From the cell containing the given text, extract its center point as [x, y] coordinate. 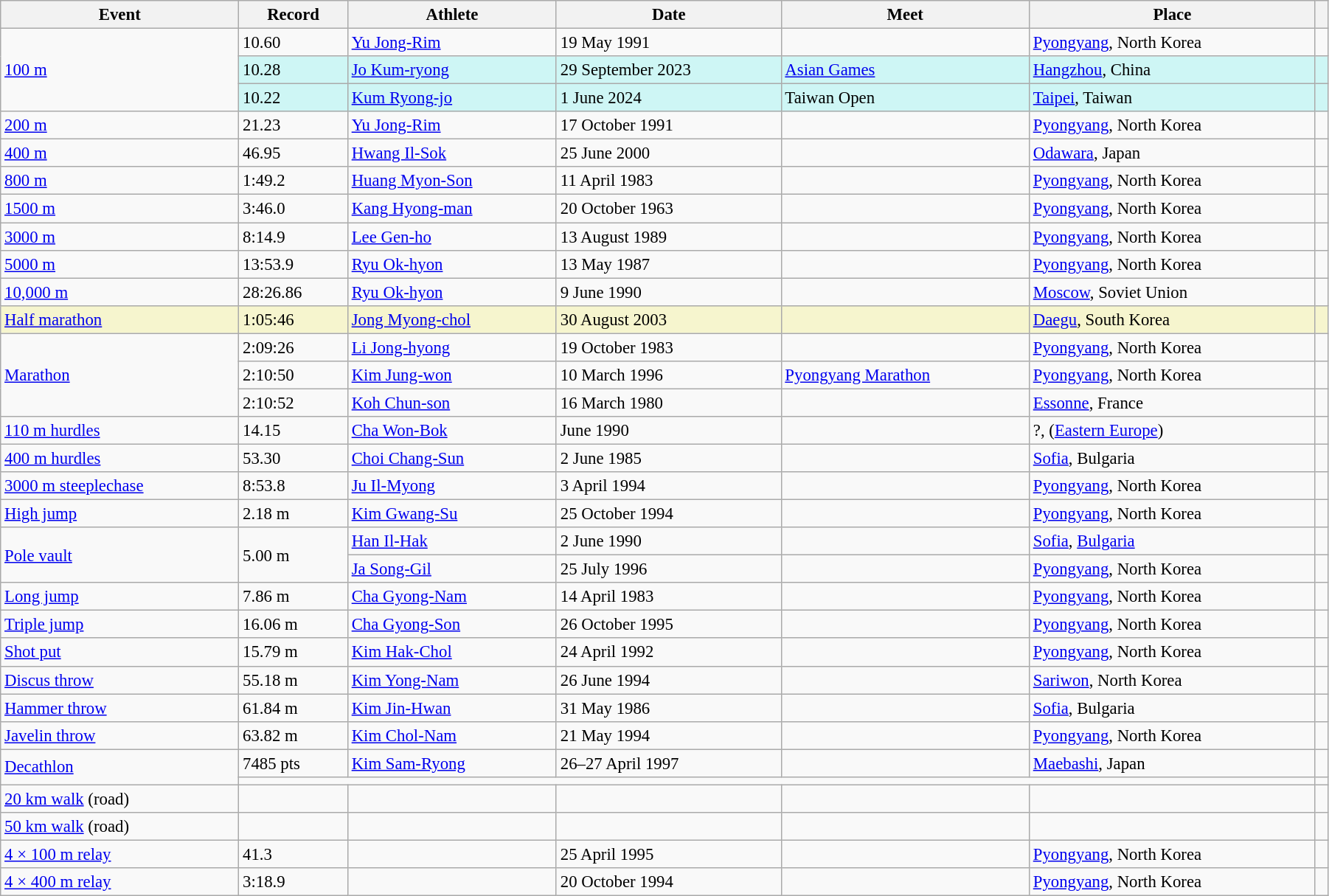
400 m hurdles [119, 458]
17 October 1991 [668, 125]
Event [119, 15]
Sariwon, North Korea [1172, 680]
4 × 400 m relay [119, 882]
Shot put [119, 653]
Daegu, South Korea [1172, 319]
Huang Myon-Son [451, 181]
20 October 1963 [668, 209]
41.3 [294, 854]
Marathon [119, 375]
Koh Chun-son [451, 403]
800 m [119, 181]
26 October 1995 [668, 625]
4 × 100 m relay [119, 854]
1:05:46 [294, 319]
Jong Myong-chol [451, 319]
10.28 [294, 70]
13:53.9 [294, 264]
Kum Ryong-jo [451, 98]
1500 m [119, 209]
Record [294, 15]
Ju Il-Myong [451, 486]
25 July 1996 [668, 569]
19 May 1991 [668, 43]
25 April 1995 [668, 854]
?, (Eastern Europe) [1172, 431]
10,000 m [119, 292]
14 April 1983 [668, 597]
Date [668, 15]
8:53.8 [294, 486]
10 March 1996 [668, 375]
29 September 2023 [668, 70]
10.22 [294, 98]
Han Il-Hak [451, 541]
8:14.9 [294, 237]
Asian Games [905, 70]
Cha Gyong-Nam [451, 597]
15.79 m [294, 653]
2 June 1990 [668, 541]
Maebashi, Japan [1172, 763]
2:10:52 [294, 403]
16 March 1980 [668, 403]
3:18.9 [294, 882]
7.86 m [294, 597]
10.60 [294, 43]
Kim Gwang-Su [451, 514]
400 m [119, 153]
1:49.2 [294, 181]
Half marathon [119, 319]
June 1990 [668, 431]
Kim Sam-Ryong [451, 763]
Kim Yong-Nam [451, 680]
2:09:26 [294, 347]
3000 m [119, 237]
Kim Chol-Nam [451, 735]
100 m [119, 71]
Essonne, France [1172, 403]
200 m [119, 125]
55.18 m [294, 680]
Hammer throw [119, 708]
3 April 1994 [668, 486]
Kim Hak-Chol [451, 653]
Lee Gen-ho [451, 237]
Cha Gyong-Son [451, 625]
High jump [119, 514]
5000 m [119, 264]
31 May 1986 [668, 708]
Kang Hyong-man [451, 209]
Place [1172, 15]
50 km walk (road) [119, 827]
3:46.0 [294, 209]
26 June 1994 [668, 680]
3000 m steeplechase [119, 486]
2.18 m [294, 514]
Choi Chang-Sun [451, 458]
20 km walk (road) [119, 799]
21.23 [294, 125]
19 October 1983 [668, 347]
Hwang Il-Sok [451, 153]
13 May 1987 [668, 264]
63.82 m [294, 735]
24 April 1992 [668, 653]
2:10:50 [294, 375]
20 October 1994 [668, 882]
Ja Song-Gil [451, 569]
Discus throw [119, 680]
Kim Jin-Hwan [451, 708]
Li Jong-hyong [451, 347]
25 October 1994 [668, 514]
11 April 1983 [668, 181]
26–27 April 1997 [668, 763]
30 August 2003 [668, 319]
Triple jump [119, 625]
61.84 m [294, 708]
25 June 2000 [668, 153]
Moscow, Soviet Union [1172, 292]
21 May 1994 [668, 735]
Cha Won-Bok [451, 431]
53.30 [294, 458]
13 August 1989 [668, 237]
Meet [905, 15]
14.15 [294, 431]
Athlete [451, 15]
Decathlon [119, 767]
28:26.86 [294, 292]
46.95 [294, 153]
110 m hurdles [119, 431]
Taipei, Taiwan [1172, 98]
7485 pts [294, 763]
Javelin throw [119, 735]
16.06 m [294, 625]
Taiwan Open [905, 98]
2 June 1985 [668, 458]
Long jump [119, 597]
Jo Kum-ryong [451, 70]
1 June 2024 [668, 98]
Pyongyang Marathon [905, 375]
5.00 m [294, 555]
9 June 1990 [668, 292]
Hangzhou, China [1172, 70]
Odawara, Japan [1172, 153]
Pole vault [119, 555]
Kim Jung-won [451, 375]
